Scan for the cell matching the given text and deliver its [x, y] coordinate at center. 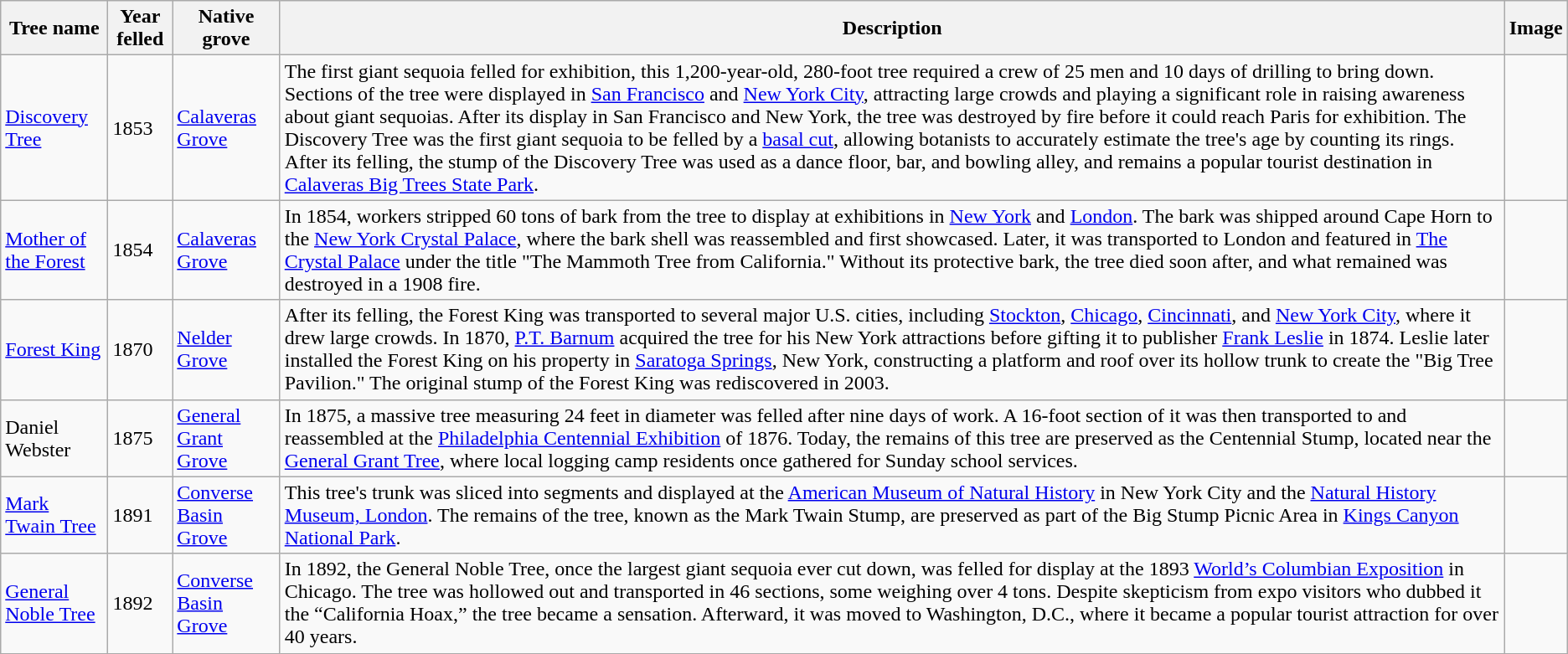
1891 [141, 515]
General Noble Tree [54, 603]
General Grant Grove [226, 438]
Year felled [141, 28]
1853 [141, 127]
Mother of the Forest [54, 250]
1875 [141, 438]
Discovery Tree [54, 127]
Image [1536, 28]
Daniel Webster [54, 438]
Native grove [226, 28]
1892 [141, 603]
1870 [141, 350]
Description [892, 28]
Tree name [54, 28]
1854 [141, 250]
Forest King [54, 350]
Mark Twain Tree [54, 515]
Nelder Grove [226, 350]
